Search for the cell housing the specified text and yield its [X, Y] center coordinate. 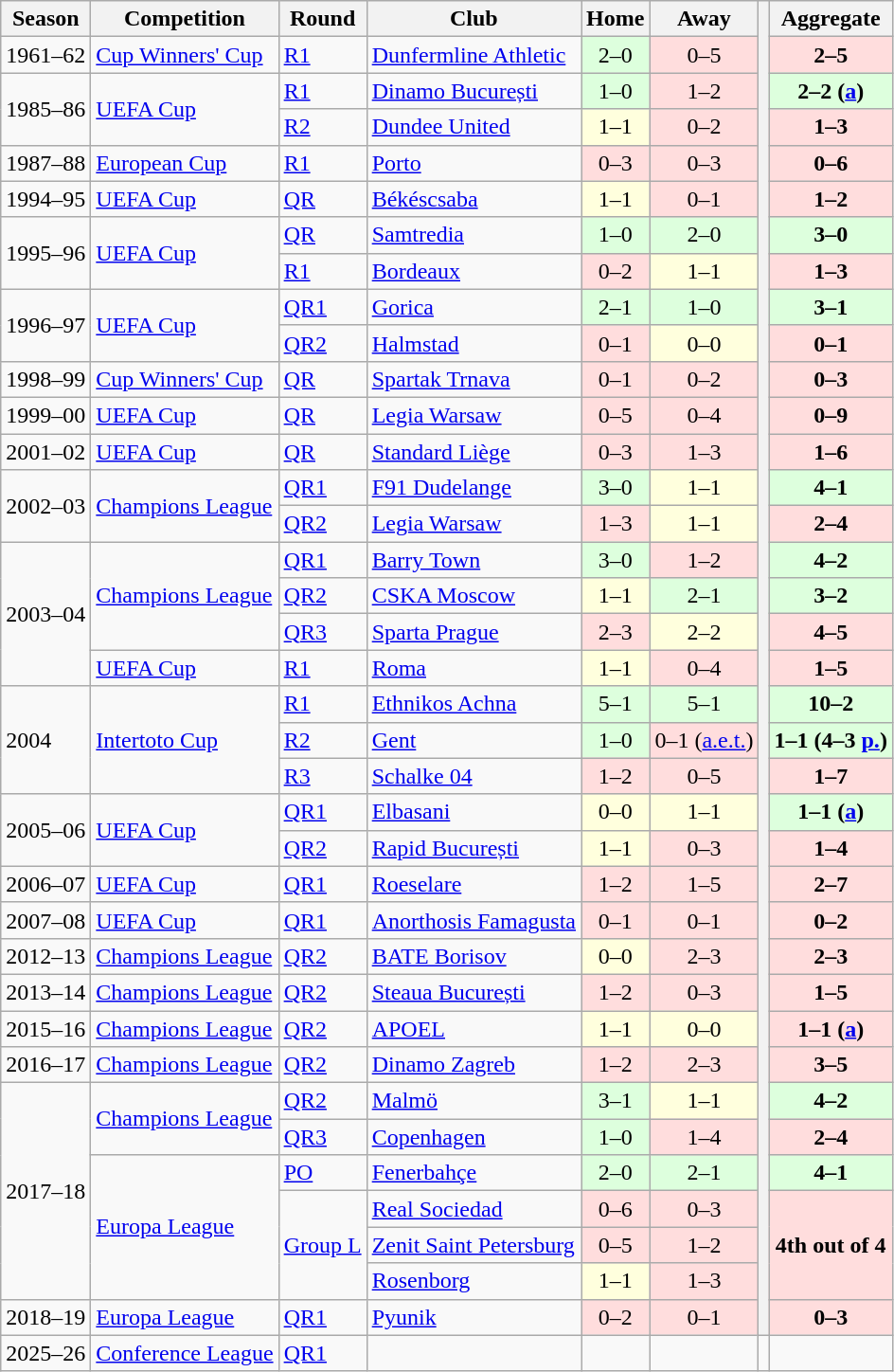
Samtredia [474, 235]
Roma [474, 668]
2–5 [831, 55]
Békéscsaba [474, 199]
Club [474, 19]
1996–97 [45, 325]
Halmstad [474, 343]
2–2 [705, 632]
Standard Liège [474, 452]
Roeselare [474, 884]
BATE Borisov [474, 956]
Barry Town [474, 560]
European Cup [185, 163]
1961–62 [45, 55]
1995–96 [45, 253]
Steaua București [474, 992]
2001–02 [45, 452]
Away [705, 19]
Schalke 04 [474, 776]
Real Sociedad [474, 1209]
2003–04 [45, 614]
1–6 [831, 452]
Round [322, 19]
Porto [474, 163]
0–9 [831, 415]
Sparta Prague [474, 632]
1–1 (4–3 p.) [831, 740]
2012–13 [45, 956]
Dinamo Zagreb [474, 1065]
Season [45, 19]
1999–00 [45, 415]
2017–18 [45, 1191]
2–2 (a) [831, 91]
1994–95 [45, 199]
Dinamo București [474, 91]
2007–08 [45, 920]
Intertoto Cup [185, 740]
2015–16 [45, 1028]
2004 [45, 740]
Gorica [474, 307]
2025–26 [45, 1353]
F91 Dudelange [474, 488]
Anorthosis Famagusta [474, 920]
2–7 [831, 884]
Aggregate [831, 19]
2005–06 [45, 830]
3–2 [831, 596]
1985–86 [45, 109]
APOEL [474, 1028]
4th out of 4 [831, 1245]
3–5 [831, 1065]
Malmö [474, 1101]
Home [616, 19]
PO [322, 1173]
Fenerbahçe [474, 1173]
Group L [322, 1245]
1–7 [831, 776]
Rosenborg [474, 1281]
1998–99 [45, 379]
Copenhagen [474, 1137]
10–2 [831, 704]
CSKA Moscow [474, 596]
Spartak Trnava [474, 379]
2016–17 [45, 1065]
1987–88 [45, 163]
Ethnikos Achna [474, 704]
2006–07 [45, 884]
Dunfermline Athletic [474, 55]
2013–14 [45, 992]
Rapid București [474, 848]
Bordeaux [474, 271]
R3 [322, 776]
2002–03 [45, 506]
0–1 (a.e.t.) [705, 740]
Gent [474, 740]
Dundee United [474, 127]
Pyunik [474, 1317]
Elbasani [474, 812]
4–5 [831, 632]
2018–19 [45, 1317]
Zenit Saint Petersburg [474, 1245]
Conference League [185, 1353]
Competition [185, 19]
